Return (X, Y) of the center of cell containing provided text 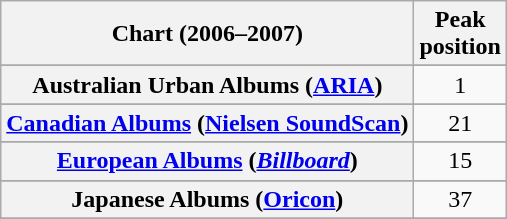
Japanese Albums (Oricon) (208, 199)
Canadian Albums (Nielsen SoundScan) (208, 123)
37 (460, 199)
Peakposition (460, 34)
21 (460, 123)
European Albums (Billboard) (208, 161)
Chart (2006–2007) (208, 34)
15 (460, 161)
Australian Urban Albums (ARIA) (208, 85)
1 (460, 85)
